Capture the cell that displays the provided text and extract its [x, y] central coordinate. 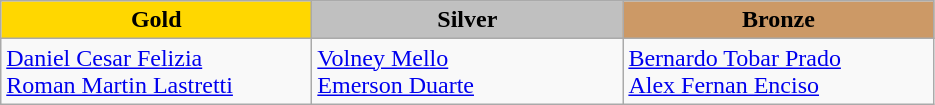
Bernardo Tobar PradoAlex Fernan Enciso [778, 72]
Volney MelloEmerson Duarte [468, 72]
Bronze [778, 20]
Gold [156, 20]
Silver [468, 20]
Daniel Cesar FeliziaRoman Martin Lastretti [156, 72]
